Identify which cell holds the provided text, then report its [X, Y] central coordinate. 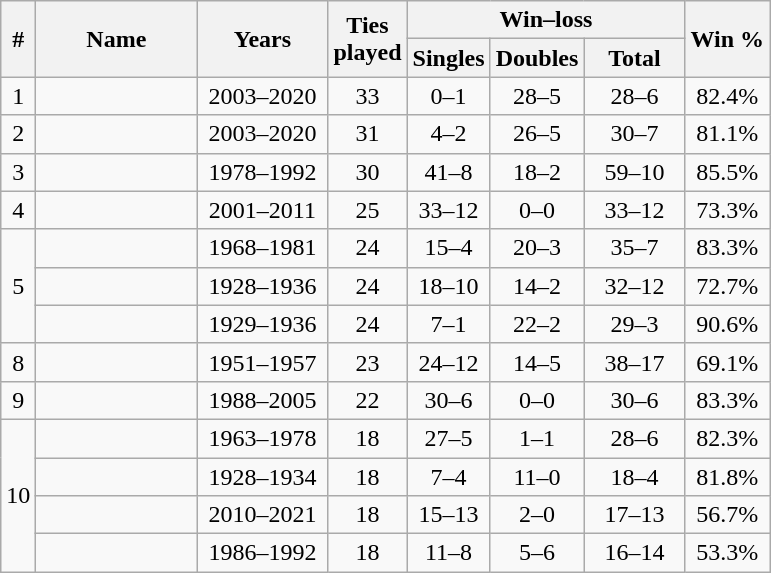
7–4 [448, 477]
1–1 [537, 438]
7–1 [448, 324]
35–7 [634, 248]
23 [368, 362]
Win % [728, 39]
8 [18, 362]
4–2 [448, 134]
5 [18, 286]
18–10 [448, 286]
85.5% [728, 172]
30–7 [634, 134]
28–5 [537, 96]
15–4 [448, 248]
9 [18, 400]
1968–1981 [262, 248]
16–14 [634, 553]
2–0 [537, 515]
41–8 [448, 172]
5–6 [537, 553]
38–17 [634, 362]
31 [368, 134]
24–12 [448, 362]
1951–1957 [262, 362]
14–5 [537, 362]
4 [18, 210]
30 [368, 172]
1929–1936 [262, 324]
Tiesplayed [368, 39]
1988–2005 [262, 400]
59–10 [634, 172]
90.6% [728, 324]
Win–loss [546, 20]
1963–1978 [262, 438]
1986–1992 [262, 553]
22–2 [537, 324]
1928–1936 [262, 286]
2 [18, 134]
81.8% [728, 477]
11–0 [537, 477]
72.7% [728, 286]
3 [18, 172]
27–5 [448, 438]
14–2 [537, 286]
Years [262, 39]
# [18, 39]
82.3% [728, 438]
1928–1934 [262, 477]
Doubles [537, 58]
20–3 [537, 248]
1 [18, 96]
32–12 [634, 286]
15–13 [448, 515]
Total [634, 58]
Name [116, 39]
22 [368, 400]
82.4% [728, 96]
69.1% [728, 362]
Singles [448, 58]
29–3 [634, 324]
1978–1992 [262, 172]
0–1 [448, 96]
2010–2021 [262, 515]
2001–2011 [262, 210]
18–4 [634, 477]
81.1% [728, 134]
18–2 [537, 172]
56.7% [728, 515]
25 [368, 210]
10 [18, 495]
53.3% [728, 553]
26–5 [537, 134]
17–13 [634, 515]
73.3% [728, 210]
33 [368, 96]
11–8 [448, 553]
